Search for the cell housing the specified text and yield its [x, y] center coordinate. 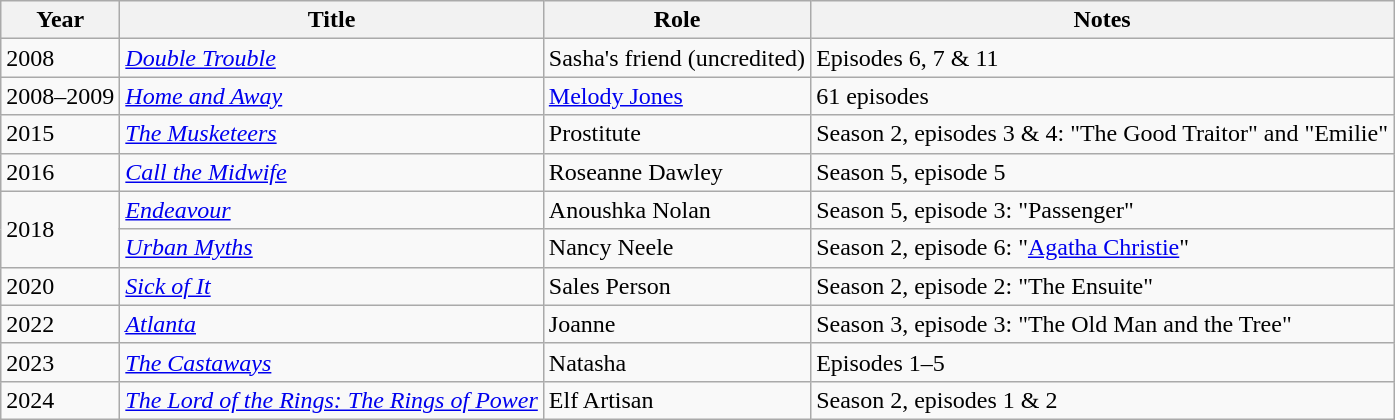
Prostitute [676, 134]
Home and Away [332, 96]
Roseanne Dawley [676, 172]
Season 2, episodes 1 & 2 [1102, 400]
Sasha's friend (uncredited) [676, 58]
2015 [60, 134]
Episodes 6, 7 & 11 [1102, 58]
The Lord of the Rings: The Rings of Power [332, 400]
Season 3, episode 3: "The Old Man and the Tree" [1102, 324]
2008 [60, 58]
Double Trouble [332, 58]
Call the Midwife [332, 172]
2023 [60, 362]
Sales Person [676, 286]
Title [332, 20]
Notes [1102, 20]
The Musketeers [332, 134]
Atlanta [332, 324]
2024 [60, 400]
Season 2, episode 2: "The Ensuite" [1102, 286]
Season 5, episode 3: "Passenger" [1102, 210]
2016 [60, 172]
The Castaways [332, 362]
2020 [60, 286]
Role [676, 20]
Elf Artisan [676, 400]
2018 [60, 229]
Endeavour [332, 210]
Urban Myths [332, 248]
Episodes 1–5 [1102, 362]
2008–2009 [60, 96]
Year [60, 20]
Season 2, episodes 3 & 4: "The Good Traitor" and "Emilie" [1102, 134]
Joanne [676, 324]
Melody Jones [676, 96]
Season 2, episode 6: "Agatha Christie" [1102, 248]
Sick of It [332, 286]
Nancy Neele [676, 248]
Natasha [676, 362]
61 episodes [1102, 96]
2022 [60, 324]
Anoushka Nolan [676, 210]
Season 5, episode 5 [1102, 172]
